For the text-containing cell, return its midpoint in (x, y) coordinate format. 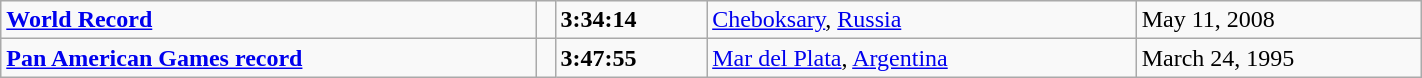
May 11, 2008 (1278, 20)
Cheboksary, Russia (922, 20)
March 24, 1995 (1278, 58)
Pan American Games record (268, 58)
Mar del Plata, Argentina (922, 58)
3:47:55 (631, 58)
3:34:14 (631, 20)
World Record (268, 20)
